Scan for the cell matching the given text and deliver its (x, y) coordinate at center. 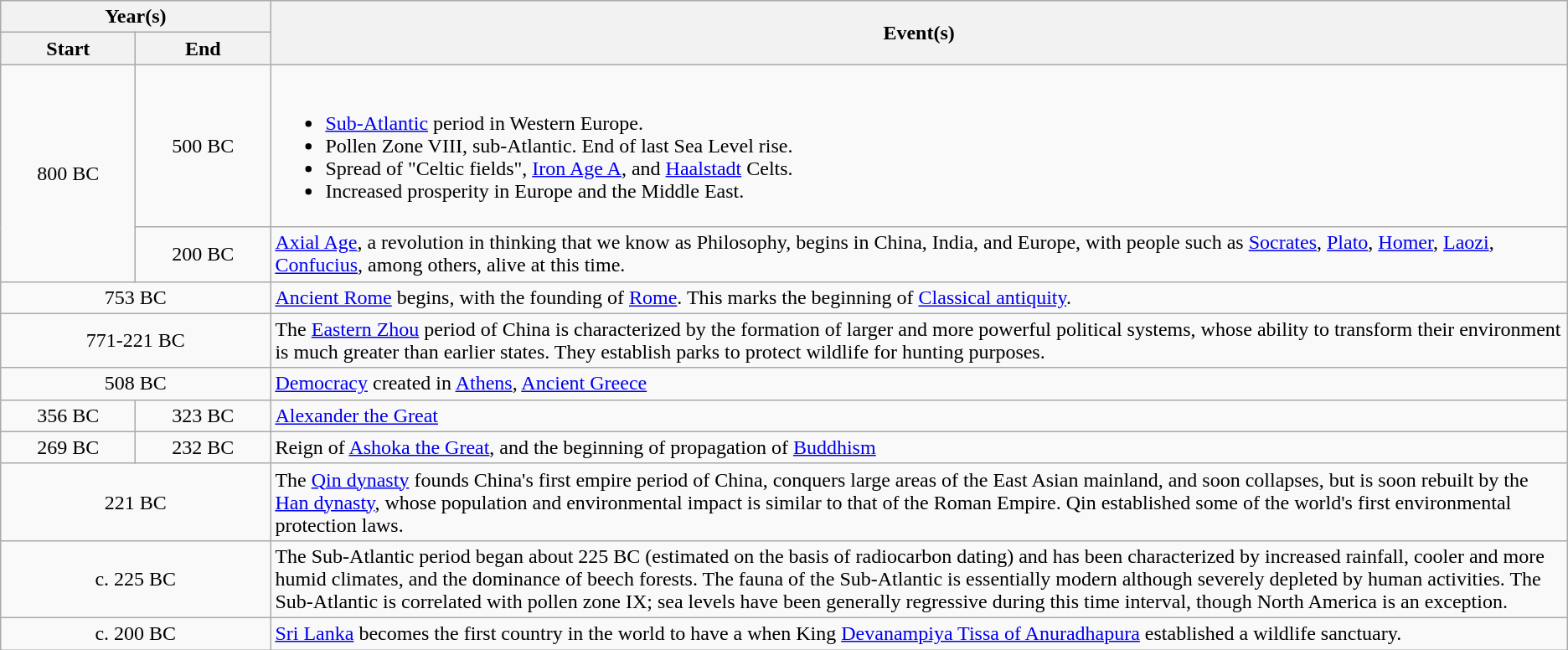
200 BC (203, 255)
Year(s) (136, 17)
Start (69, 49)
356 BC (69, 415)
Event(s) (919, 33)
221 BC (136, 502)
Reign of Ashoka the Great, and the beginning of propagation of Buddhism (919, 447)
323 BC (203, 415)
Democracy created in Athens, Ancient Greece (919, 384)
c. 225 BC (136, 579)
508 BC (136, 384)
Alexander the Great (919, 415)
c. 200 BC (136, 633)
End (203, 49)
Ancient Rome begins, with the founding of Rome. This marks the beginning of Classical antiquity. (919, 297)
232 BC (203, 447)
800 BC (69, 173)
Sri Lanka becomes the first country in the world to have a when King Devanampiya Tissa of Anuradhapura established a wildlife sanctuary. (919, 633)
771-221 BC (136, 340)
269 BC (69, 447)
500 BC (203, 146)
753 BC (136, 297)
